Scan for the cell matching the given text and deliver its [X, Y] coordinate at center. 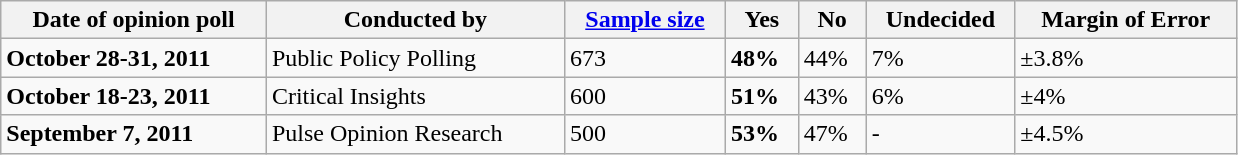
500 [646, 134]
Conducted by [415, 20]
Yes [762, 20]
6% [940, 96]
47% [832, 134]
43% [832, 96]
±3.8% [1126, 58]
±4% [1126, 96]
October 28-31, 2011 [134, 58]
Critical Insights [415, 96]
600 [646, 96]
Pulse Opinion Research [415, 134]
Date of opinion poll [134, 20]
- [940, 134]
44% [832, 58]
±4.5% [1126, 134]
No [832, 20]
Sample size [646, 20]
Undecided [940, 20]
48% [762, 58]
October 18-23, 2011 [134, 96]
673 [646, 58]
53% [762, 134]
Public Policy Polling [415, 58]
7% [940, 58]
Margin of Error [1126, 20]
51% [762, 96]
September 7, 2011 [134, 134]
